For the text-containing cell, return its midpoint in (x, y) coordinate format. 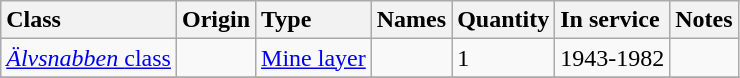
1943-1982 (612, 58)
1 (504, 58)
Class (89, 20)
Quantity (504, 20)
Type (314, 20)
Mine layer (314, 58)
Notes (704, 20)
Names (411, 20)
Origin (216, 20)
Älvsnabben class (89, 58)
In service (612, 20)
